Return [X, Y] of the center of cell containing provided text 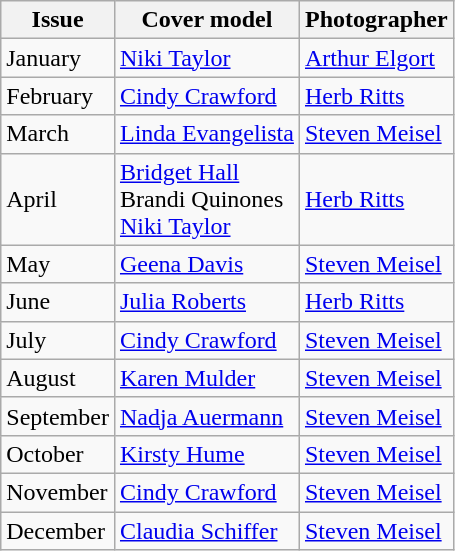
Kirsty Hume [206, 454]
January [58, 58]
Cover model [206, 20]
October [58, 454]
Arthur Elgort [376, 58]
August [58, 378]
December [58, 531]
Photographer [376, 20]
June [58, 302]
July [58, 340]
Issue [58, 20]
Nadja Auermann [206, 416]
Linda Evangelista [206, 134]
Claudia Schiffer [206, 531]
April [58, 199]
Bridget HallBrandi QuinonesNiki Taylor [206, 199]
November [58, 492]
Karen Mulder [206, 378]
Geena Davis [206, 264]
February [58, 96]
Niki Taylor [206, 58]
Julia Roberts [206, 302]
September [58, 416]
March [58, 134]
May [58, 264]
